Provide the [X, Y] coordinate of the cell's center where the given text is located.  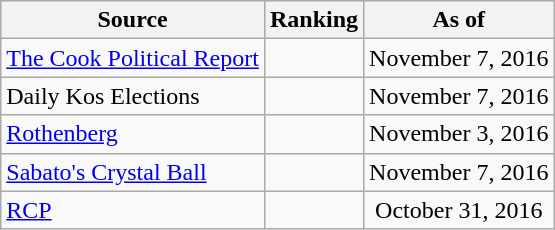
Daily Kos Elections [133, 96]
Sabato's Crystal Ball [133, 172]
RCP [133, 210]
Ranking [314, 20]
Source [133, 20]
November 3, 2016 [459, 134]
As of [459, 20]
Rothenberg [133, 134]
October 31, 2016 [459, 210]
The Cook Political Report [133, 58]
